Return the (x, y) coordinate for the center point of the cell that contains the specified text.  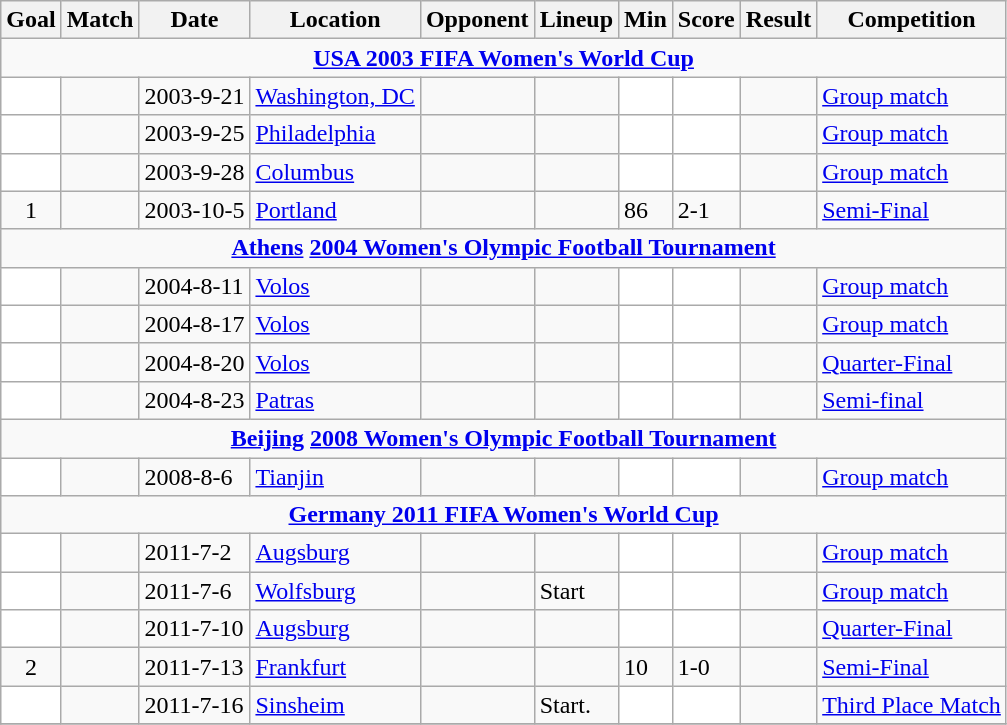
2003-10-5 (194, 210)
2011-7-13 (194, 667)
Score (706, 20)
Competition (912, 20)
Match (100, 20)
USA 2003 FIFA Women's World Cup (504, 58)
Min (646, 20)
86 (646, 210)
Germany 2011 FIFA Women's World Cup (504, 515)
Sinsheim (335, 705)
1 (31, 210)
Semi-final (912, 400)
Athens 2004 Women's Olympic Football Tournament (504, 248)
2 (31, 667)
Frankfurt (335, 667)
2003-9-28 (194, 172)
Portland (335, 210)
Location (335, 20)
2011-7-2 (194, 553)
Wolfsburg (335, 591)
Patras (335, 400)
Start (576, 591)
2003-9-21 (194, 96)
Philadelphia (335, 134)
Date (194, 20)
Goal (31, 20)
2004-8-20 (194, 362)
2008-8-6 (194, 477)
1-0 (706, 667)
2011-7-10 (194, 629)
Opponent (477, 20)
2-1 (706, 210)
2011-7-6 (194, 591)
10 (646, 667)
Columbus (335, 172)
2011-7-16 (194, 705)
Tianjin (335, 477)
2004-8-23 (194, 400)
2003-9-25 (194, 134)
2004-8-11 (194, 286)
Lineup (576, 20)
Result (778, 20)
Third Place Match (912, 705)
Start. (576, 705)
Washington, DC (335, 96)
2004-8-17 (194, 324)
Beijing 2008 Women's Olympic Football Tournament (504, 438)
